Detect which cell encompasses the target text, then output its [x, y] center coordinate. 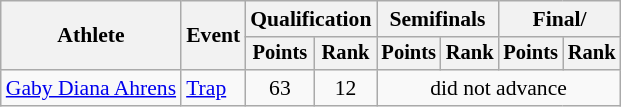
63 [280, 88]
12 [346, 88]
Gaby Diana Ahrens [91, 88]
did not advance [498, 88]
Qualification [310, 19]
Trap [213, 88]
Athlete [91, 36]
Event [213, 36]
Final/ [559, 19]
Semifinals [437, 19]
